Find where the given text appears and provide that cell's center as [X, Y] coordinate. 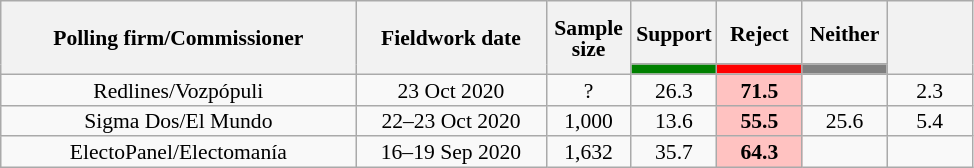
Reject [760, 32]
Redlines/Vozpópuli [178, 90]
25.6 [844, 120]
ElectoPanel/Electomanía [178, 152]
16–19 Sep 2020 [451, 152]
5.4 [930, 120]
26.3 [674, 90]
1,632 [588, 152]
? [588, 90]
Support [674, 32]
2.3 [930, 90]
Polling firm/Commissioner [178, 38]
35.7 [674, 152]
23 Oct 2020 [451, 90]
55.5 [760, 120]
71.5 [760, 90]
Fieldwork date [451, 38]
1,000 [588, 120]
Sigma Dos/El Mundo [178, 120]
Neither [844, 32]
64.3 [760, 152]
Sample size [588, 38]
13.6 [674, 120]
22–23 Oct 2020 [451, 120]
